Return the [x, y] coordinate for the center point of the cell that contains the specified text.  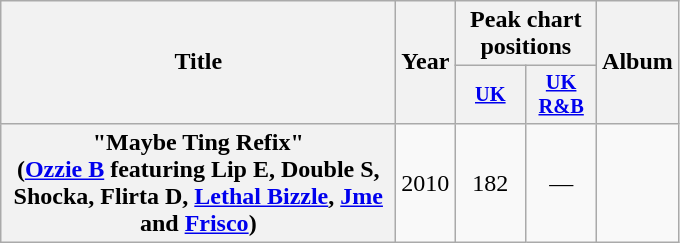
— [562, 182]
Album [638, 62]
182 [490, 182]
UK [490, 95]
2010 [426, 182]
"Maybe Ting Refix" (Ozzie B featuring Lip E, Double S, Shocka, Flirta D, Lethal Bizzle, Jme and Frisco) [198, 182]
UKR&B [562, 95]
Peak chart positions [526, 34]
Title [198, 62]
Year [426, 62]
